Pinpoint the cell where the given text exists, returning its [X, Y] midpoint coordinate. 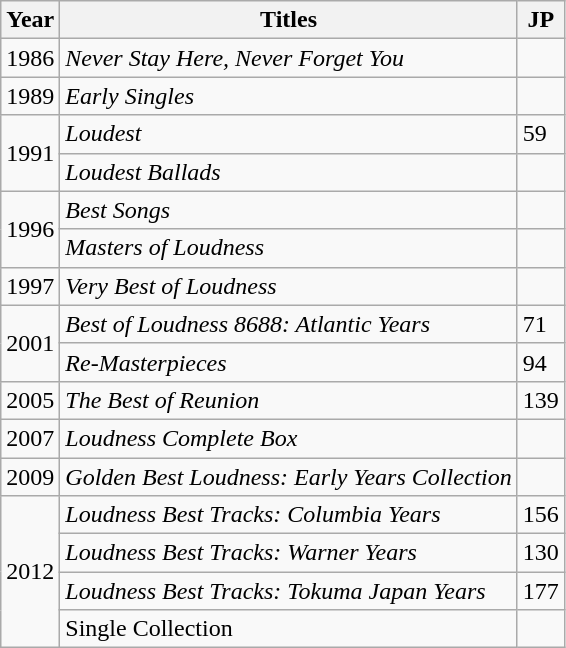
2009 [30, 477]
Loudness Best Tracks: Warner Years [289, 553]
59 [540, 134]
1986 [30, 58]
Early Singles [289, 96]
94 [540, 362]
Re-Masterpieces [289, 362]
Never Stay Here, Never Forget You [289, 58]
Loudness Best Tracks: Tokuma Japan Years [289, 591]
2007 [30, 438]
177 [540, 591]
Year [30, 20]
Very Best of Loudness [289, 286]
Loudness Best Tracks: Columbia Years [289, 515]
130 [540, 553]
Masters of Loudness [289, 248]
1989 [30, 96]
Titles [289, 20]
Golden Best Loudness: Early Years Collection [289, 477]
Loudest [289, 134]
JP [540, 20]
2005 [30, 400]
Best of Loudness 8688: Atlantic Years [289, 324]
Loudest Ballads [289, 172]
1996 [30, 229]
139 [540, 400]
2012 [30, 572]
Single Collection [289, 629]
71 [540, 324]
Loudness Complete Box [289, 438]
156 [540, 515]
1997 [30, 286]
2001 [30, 343]
The Best of Reunion [289, 400]
1991 [30, 153]
Best Songs [289, 210]
